Extract the (x, y) coordinate from the center of the cell holding the provided text.  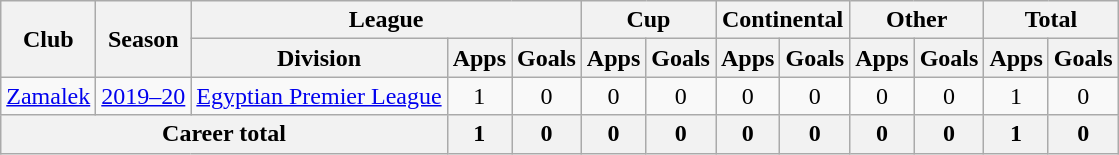
Other (917, 20)
Zamalek (48, 96)
Total (1051, 20)
League (386, 20)
Cup (648, 20)
2019–20 (144, 96)
Club (48, 39)
Continental (783, 20)
Season (144, 39)
Division (319, 58)
Career total (224, 134)
Egyptian Premier League (319, 96)
